Return the [X, Y] coordinate for the center point of the cell that contains the specified text.  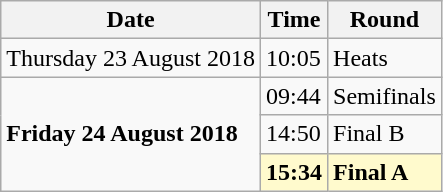
09:44 [294, 96]
Time [294, 20]
Round [385, 20]
15:34 [294, 172]
Heats [385, 58]
Final B [385, 134]
Friday 24 August 2018 [131, 134]
Thursday 23 August 2018 [131, 58]
10:05 [294, 58]
Final A [385, 172]
Semifinals [385, 96]
14:50 [294, 134]
Date [131, 20]
